Scan for the cell matching the given text and deliver its (X, Y) coordinate at center. 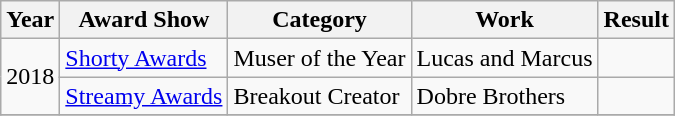
Work (504, 20)
Muser of the Year (320, 58)
Lucas and Marcus (504, 58)
Streamy Awards (144, 96)
Category (320, 20)
Dobre Brothers (504, 96)
2018 (30, 77)
Award Show (144, 20)
Result (636, 20)
Shorty Awards (144, 58)
Breakout Creator (320, 96)
Year (30, 20)
